For the text-containing cell, return its midpoint in (x, y) coordinate format. 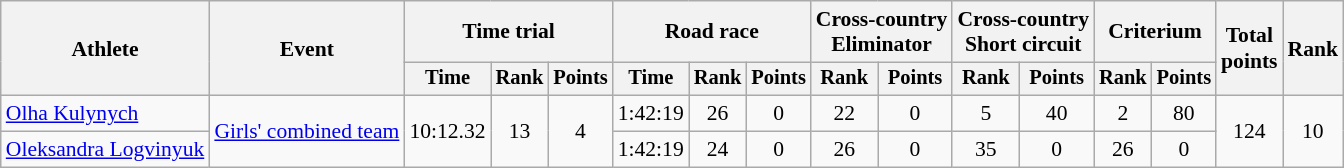
2 (1123, 114)
124 (1250, 132)
5 (986, 114)
40 (1056, 114)
4 (580, 132)
10:12.32 (447, 132)
Criterium (1155, 32)
24 (718, 150)
Cross-countryShort circuit (1023, 32)
Olha Kulynych (106, 114)
Totalpoints (1250, 48)
80 (1184, 114)
13 (520, 132)
Girls' combined team (306, 132)
Road race (712, 32)
Time trial (508, 32)
Cross-countryEliminator (882, 32)
Oleksandra Logvinyuk (106, 150)
Athlete (106, 48)
22 (844, 114)
35 (986, 150)
10 (1314, 132)
Event (306, 48)
